Find where the given text appears and provide that cell's center as [x, y] coordinate. 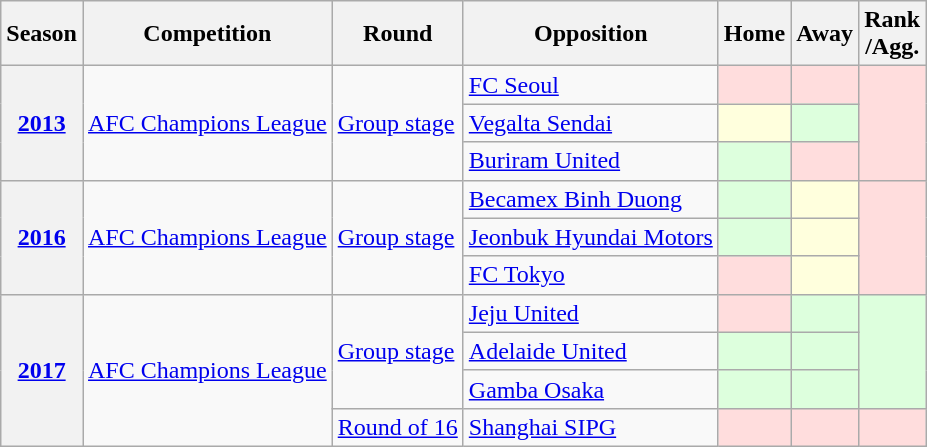
FC Seoul [590, 85]
Jeonbuk Hyundai Motors [590, 237]
Round [398, 34]
Buriram United [590, 161]
2017 [42, 370]
Rank/Agg. [892, 34]
Opposition [590, 34]
Round of 16 [398, 427]
2013 [42, 123]
Adelaide United [590, 351]
Jeju United [590, 313]
Competition [207, 34]
Away [825, 34]
FC Tokyo [590, 275]
Home [754, 34]
Season [42, 34]
Vegalta Sendai [590, 123]
Gamba Osaka [590, 389]
2016 [42, 237]
Becamex Binh Duong [590, 199]
Shanghai SIPG [590, 427]
